Output the [X, Y] coordinate of the center of the cell containing the given text.  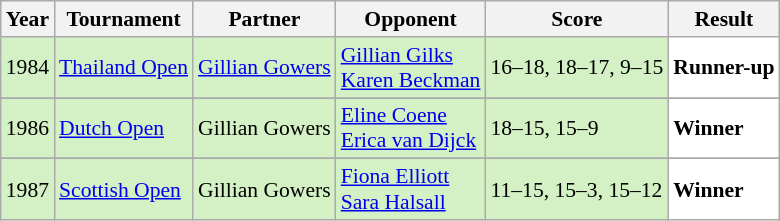
Runner-up [724, 68]
Partner [264, 19]
Tournament [124, 19]
Thailand Open [124, 68]
Score [576, 19]
Opponent [411, 19]
Year [28, 19]
1986 [28, 128]
1987 [28, 190]
1984 [28, 68]
Dutch Open [124, 128]
16–18, 18–17, 9–15 [576, 68]
Fiona Elliott Sara Halsall [411, 190]
11–15, 15–3, 15–12 [576, 190]
Scottish Open [124, 190]
Eline Coene Erica van Dijck [411, 128]
Gillian Gilks Karen Beckman [411, 68]
Result [724, 19]
18–15, 15–9 [576, 128]
